Search for the cell housing the specified text and yield its [X, Y] center coordinate. 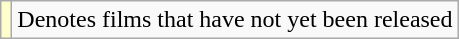
Denotes films that have not yet been released [235, 20]
